Determine the [X, Y] coordinate at the center of the cell enclosing the given text.  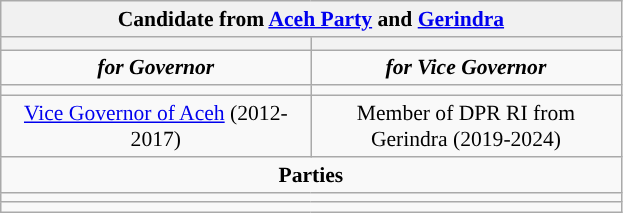
Parties [311, 175]
Candidate from Aceh Party and Gerindra [311, 19]
Member of DPR RI from Gerindra (2019-2024) [466, 126]
for Governor [156, 68]
Vice Governor of Aceh (2012-2017) [156, 126]
for Vice Governor [466, 68]
